For the text-containing cell, return its midpoint in [x, y] coordinate format. 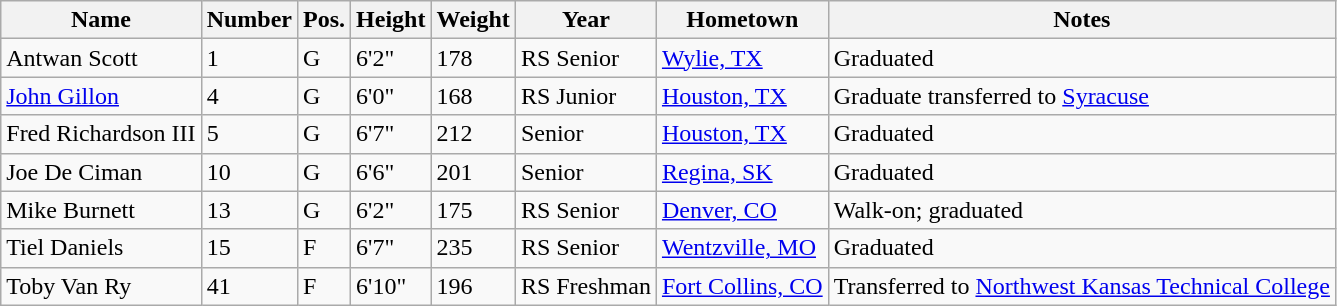
Walk-on; graduated [1082, 210]
Graduate transferred to Syracuse [1082, 96]
Hometown [742, 20]
41 [249, 286]
212 [473, 134]
Joe De Ciman [101, 172]
Name [101, 20]
178 [473, 58]
10 [249, 172]
6'10" [391, 286]
Tiel Daniels [101, 248]
196 [473, 286]
Year [586, 20]
Regina, SK [742, 172]
John Gillon [101, 96]
Mike Burnett [101, 210]
Notes [1082, 20]
6'6" [391, 172]
Transferred to Northwest Kansas Technical College [1082, 286]
Number [249, 20]
168 [473, 96]
1 [249, 58]
6'0" [391, 96]
201 [473, 172]
175 [473, 210]
RS Junior [586, 96]
Denver, CO [742, 210]
Toby Van Ry [101, 286]
235 [473, 248]
Fort Collins, CO [742, 286]
5 [249, 134]
Height [391, 20]
Wylie, TX [742, 58]
RS Freshman [586, 286]
4 [249, 96]
Antwan Scott [101, 58]
13 [249, 210]
Pos. [324, 20]
Wentzville, MO [742, 248]
15 [249, 248]
Fred Richardson III [101, 134]
Weight [473, 20]
